Return (X, Y) of the center of cell containing provided text 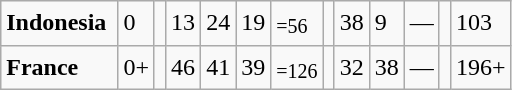
196+ (480, 67)
0+ (136, 67)
41 (218, 67)
39 (254, 67)
24 (218, 23)
=126 (297, 67)
46 (184, 67)
13 (184, 23)
32 (352, 67)
=56 (297, 23)
0 (136, 23)
103 (480, 23)
Indonesia (60, 23)
France (60, 67)
9 (386, 23)
19 (254, 23)
